Pinpoint the cell where the given text exists, returning its [X, Y] midpoint coordinate. 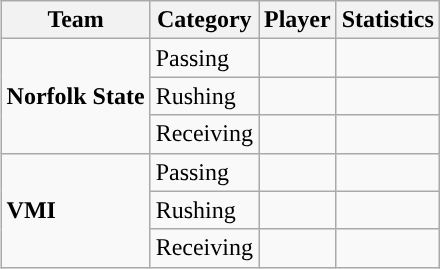
VMI [76, 210]
Player [297, 20]
Team [76, 20]
Statistics [388, 20]
Category [204, 20]
Norfolk State [76, 96]
